Scan for the cell matching the given text and deliver its (X, Y) coordinate at center. 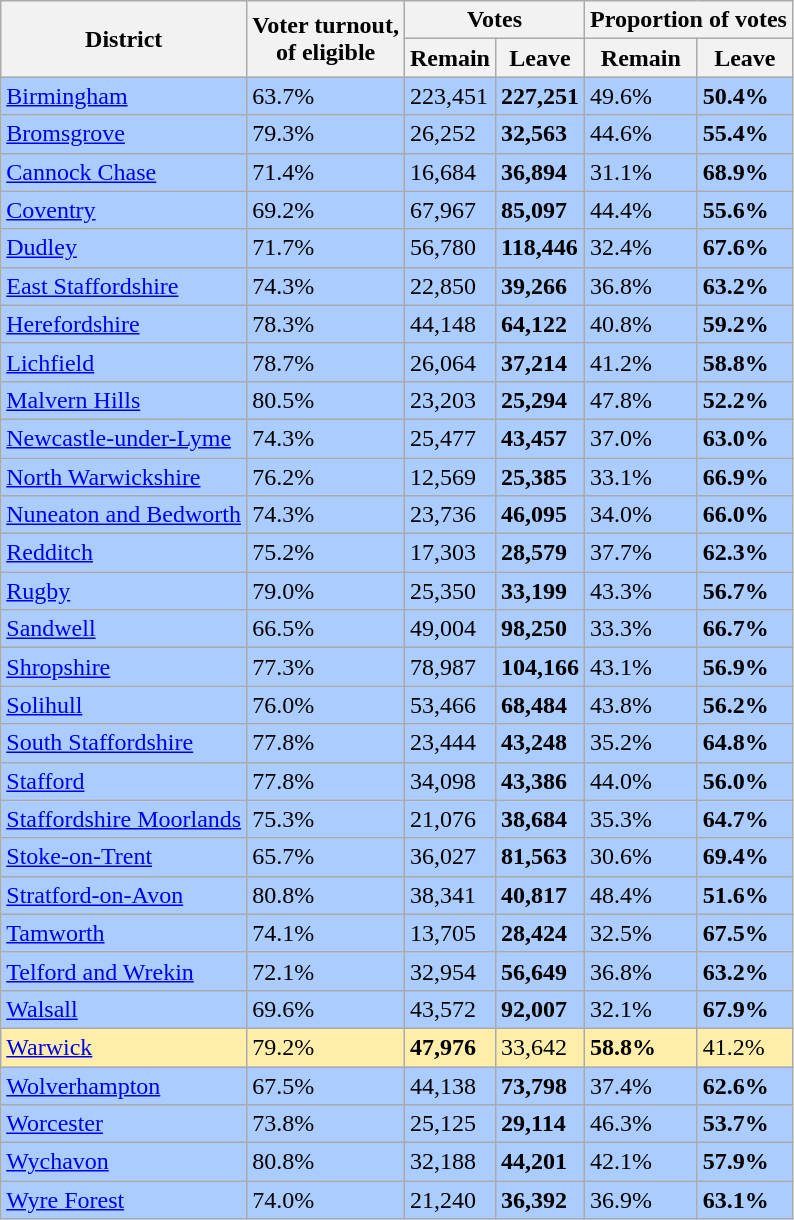
Cannock Chase (124, 172)
44.4% (642, 210)
53.7% (744, 1124)
Stratford-on-Avon (124, 895)
65.7% (326, 857)
78.7% (326, 362)
49,004 (450, 629)
Wyre Forest (124, 1200)
29,114 (540, 1124)
32,188 (450, 1162)
42.1% (642, 1162)
56.0% (744, 781)
66.0% (744, 515)
64.7% (744, 819)
Sandwell (124, 629)
43.1% (642, 667)
32.1% (642, 1009)
Stoke-on-Trent (124, 857)
21,240 (450, 1200)
Herefordshire (124, 324)
31.1% (642, 172)
Tamworth (124, 933)
40.8% (642, 324)
49.6% (642, 96)
25,477 (450, 438)
43,386 (540, 781)
48.4% (642, 895)
Telford and Wrekin (124, 971)
56.7% (744, 591)
Proportion of votes (689, 20)
52.2% (744, 400)
118,446 (540, 248)
35.2% (642, 743)
71.7% (326, 248)
44.6% (642, 134)
28,579 (540, 553)
37,214 (540, 362)
63.7% (326, 96)
34,098 (450, 781)
74.0% (326, 1200)
78,987 (450, 667)
81,563 (540, 857)
43.3% (642, 591)
104,166 (540, 667)
36,392 (540, 1200)
73,798 (540, 1085)
28,424 (540, 933)
Rugby (124, 591)
227,251 (540, 96)
43.8% (642, 705)
46,095 (540, 515)
80.5% (326, 400)
21,076 (450, 819)
Walsall (124, 1009)
47,976 (450, 1047)
25,294 (540, 400)
Lichfield (124, 362)
223,451 (450, 96)
32.5% (642, 933)
12,569 (450, 477)
78.3% (326, 324)
Dudley (124, 248)
33.1% (642, 477)
55.4% (744, 134)
66.9% (744, 477)
46.3% (642, 1124)
64.8% (744, 743)
Wychavon (124, 1162)
69.6% (326, 1009)
23,444 (450, 743)
36.9% (642, 1200)
Votes (494, 20)
25,350 (450, 591)
79.2% (326, 1047)
16,684 (450, 172)
32,563 (540, 134)
75.2% (326, 553)
District (124, 39)
South Staffordshire (124, 743)
68.9% (744, 172)
32.4% (642, 248)
66.5% (326, 629)
62.3% (744, 553)
Wolverhampton (124, 1085)
67.6% (744, 248)
26,064 (450, 362)
55.6% (744, 210)
23,203 (450, 400)
17,303 (450, 553)
56.2% (744, 705)
76.0% (326, 705)
56.9% (744, 667)
62.6% (744, 1085)
Malvern Hills (124, 400)
66.7% (744, 629)
53,466 (450, 705)
37.7% (642, 553)
33,642 (540, 1047)
51.6% (744, 895)
43,457 (540, 438)
25,385 (540, 477)
23,736 (450, 515)
26,252 (450, 134)
44,138 (450, 1085)
Shropshire (124, 667)
Birmingham (124, 96)
73.8% (326, 1124)
47.8% (642, 400)
33,199 (540, 591)
Voter turnout,of eligible (326, 39)
56,780 (450, 248)
69.4% (744, 857)
13,705 (450, 933)
85,097 (540, 210)
Bromsgrove (124, 134)
64,122 (540, 324)
Worcester (124, 1124)
Staffordshire Moorlands (124, 819)
Redditch (124, 553)
76.2% (326, 477)
Solihull (124, 705)
39,266 (540, 286)
38,341 (450, 895)
63.0% (744, 438)
44,201 (540, 1162)
Coventry (124, 210)
Stafford (124, 781)
North Warwickshire (124, 477)
92,007 (540, 1009)
56,649 (540, 971)
50.4% (744, 96)
71.4% (326, 172)
59.2% (744, 324)
30.6% (642, 857)
32,954 (450, 971)
36,894 (540, 172)
37.4% (642, 1085)
38,684 (540, 819)
43,572 (450, 1009)
72.1% (326, 971)
37.0% (642, 438)
67.9% (744, 1009)
69.2% (326, 210)
25,125 (450, 1124)
74.1% (326, 933)
67,967 (450, 210)
East Staffordshire (124, 286)
36,027 (450, 857)
77.3% (326, 667)
34.0% (642, 515)
79.3% (326, 134)
40,817 (540, 895)
33.3% (642, 629)
44.0% (642, 781)
68,484 (540, 705)
Newcastle-under-Lyme (124, 438)
22,850 (450, 286)
75.3% (326, 819)
44,148 (450, 324)
Warwick (124, 1047)
57.9% (744, 1162)
63.1% (744, 1200)
43,248 (540, 743)
79.0% (326, 591)
35.3% (642, 819)
98,250 (540, 629)
Nuneaton and Bedworth (124, 515)
